Search for the cell housing the specified text and yield its (X, Y) center coordinate. 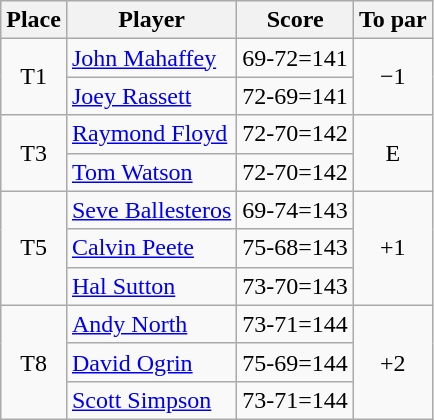
Joey Rassett (151, 96)
Raymond Floyd (151, 134)
Calvin Peete (151, 248)
+2 (392, 362)
Scott Simpson (151, 400)
T8 (34, 362)
Player (151, 20)
Hal Sutton (151, 286)
T3 (34, 153)
75-68=143 (296, 248)
69-74=143 (296, 210)
T5 (34, 248)
Tom Watson (151, 172)
−1 (392, 77)
73-70=143 (296, 286)
+1 (392, 248)
69-72=141 (296, 58)
E (392, 153)
Seve Ballesteros (151, 210)
Score (296, 20)
David Ogrin (151, 362)
Place (34, 20)
Andy North (151, 324)
75-69=144 (296, 362)
T1 (34, 77)
To par (392, 20)
72-69=141 (296, 96)
John Mahaffey (151, 58)
